For the text-containing cell, return its midpoint in [X, Y] coordinate format. 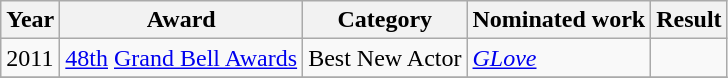
GLove [559, 58]
Result [689, 20]
Year [30, 20]
48th Grand Bell Awards [182, 58]
2011 [30, 58]
Category [385, 20]
Award [182, 20]
Best New Actor [385, 58]
Nominated work [559, 20]
